Return the (X, Y) coordinate for the center point of the cell that contains the specified text.  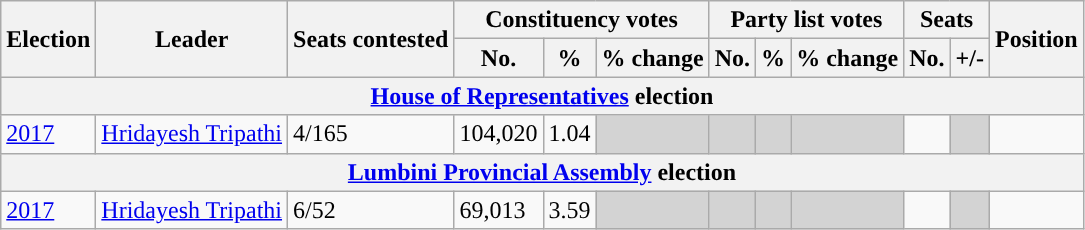
1.04 (570, 134)
6/52 (371, 210)
Seats contested (371, 39)
Constituency votes (582, 20)
4/165 (371, 134)
Lumbini Provincial Assembly election (542, 172)
104,020 (498, 134)
House of Representatives election (542, 96)
Party list votes (806, 20)
Election (48, 39)
69,013 (498, 210)
3.59 (570, 210)
Seats (947, 20)
Leader (192, 39)
Position (1036, 39)
+/- (970, 58)
